Determine the [X, Y] coordinate at the center of the cell enclosing the given text.  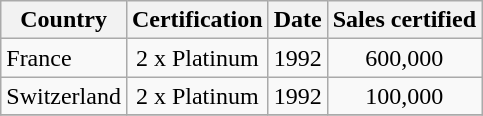
Country [64, 20]
Certification [197, 20]
Sales certified [404, 20]
100,000 [404, 96]
Switzerland [64, 96]
Date [298, 20]
France [64, 58]
600,000 [404, 58]
